Find where the given text appears and provide that cell's center as (x, y) coordinate. 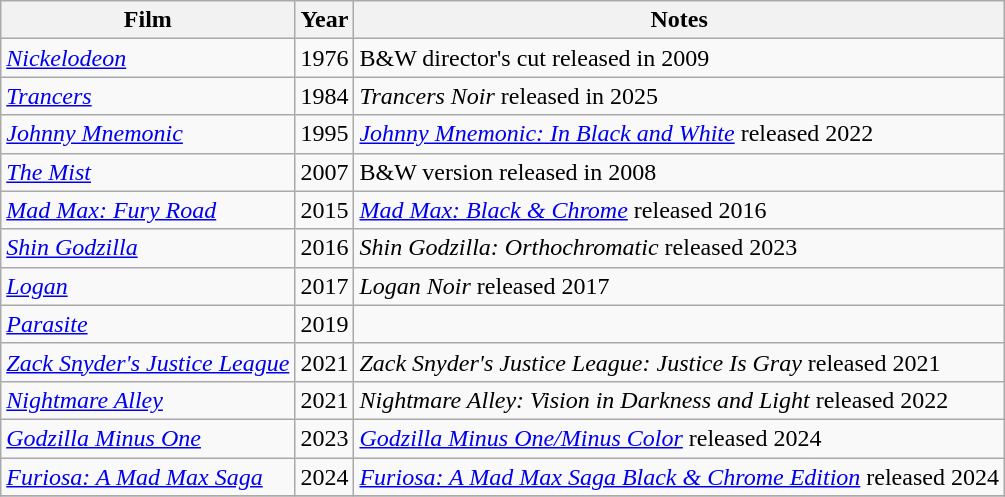
1976 (324, 58)
Godzilla Minus One/Minus Color released 2024 (680, 438)
Shin Godzilla (148, 248)
2017 (324, 286)
Trancers Noir released in 2025 (680, 96)
2007 (324, 172)
2015 (324, 210)
Zack Snyder's Justice League: Justice Is Gray released 2021 (680, 362)
Shin Godzilla: Orthochromatic released 2023 (680, 248)
Nightmare Alley: Vision in Darkness and Light released 2022 (680, 400)
Mad Max: Black & Chrome released 2016 (680, 210)
Nightmare Alley (148, 400)
Year (324, 20)
2016 (324, 248)
Nickelodeon (148, 58)
1995 (324, 134)
Johnny Mnemonic (148, 134)
Notes (680, 20)
B&W director's cut released in 2009 (680, 58)
Parasite (148, 324)
Furiosa: A Mad Max Saga Black & Chrome Edition released 2024 (680, 477)
Furiosa: A Mad Max Saga (148, 477)
Godzilla Minus One (148, 438)
Logan Noir released 2017 (680, 286)
Logan (148, 286)
2019 (324, 324)
1984 (324, 96)
2024 (324, 477)
B&W version released in 2008 (680, 172)
2023 (324, 438)
Johnny Mnemonic: In Black and White released 2022 (680, 134)
Zack Snyder's Justice League (148, 362)
Trancers (148, 96)
Film (148, 20)
The Mist (148, 172)
Mad Max: Fury Road (148, 210)
